Detect which cell encompasses the target text, then output its (X, Y) center coordinate. 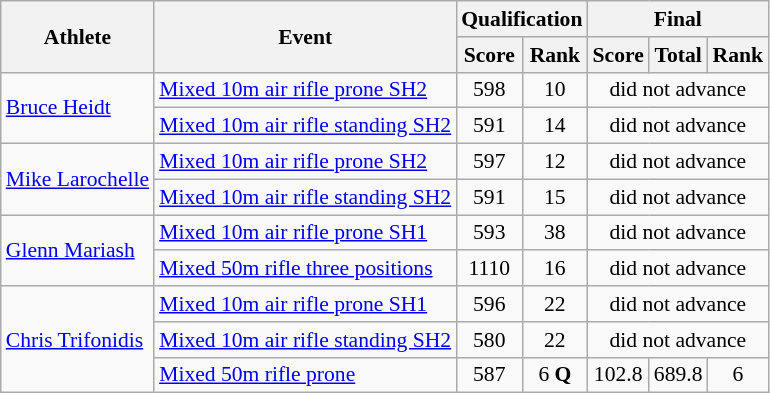
597 (489, 162)
580 (489, 340)
Qualification (522, 19)
Chris Trifonidis (78, 340)
593 (489, 233)
12 (554, 162)
15 (554, 197)
6 (738, 375)
10 (554, 90)
Mike Larochelle (78, 180)
Bruce Heidt (78, 108)
38 (554, 233)
Total (678, 55)
598 (489, 90)
102.8 (618, 375)
Mixed 50m rifle prone (305, 375)
596 (489, 304)
Event (305, 36)
Final (678, 19)
14 (554, 126)
16 (554, 269)
Glenn Mariash (78, 250)
1110 (489, 269)
6 Q (554, 375)
Athlete (78, 36)
Mixed 50m rifle three positions (305, 269)
587 (489, 375)
689.8 (678, 375)
